Scan for the cell matching the given text and deliver its (X, Y) coordinate at center. 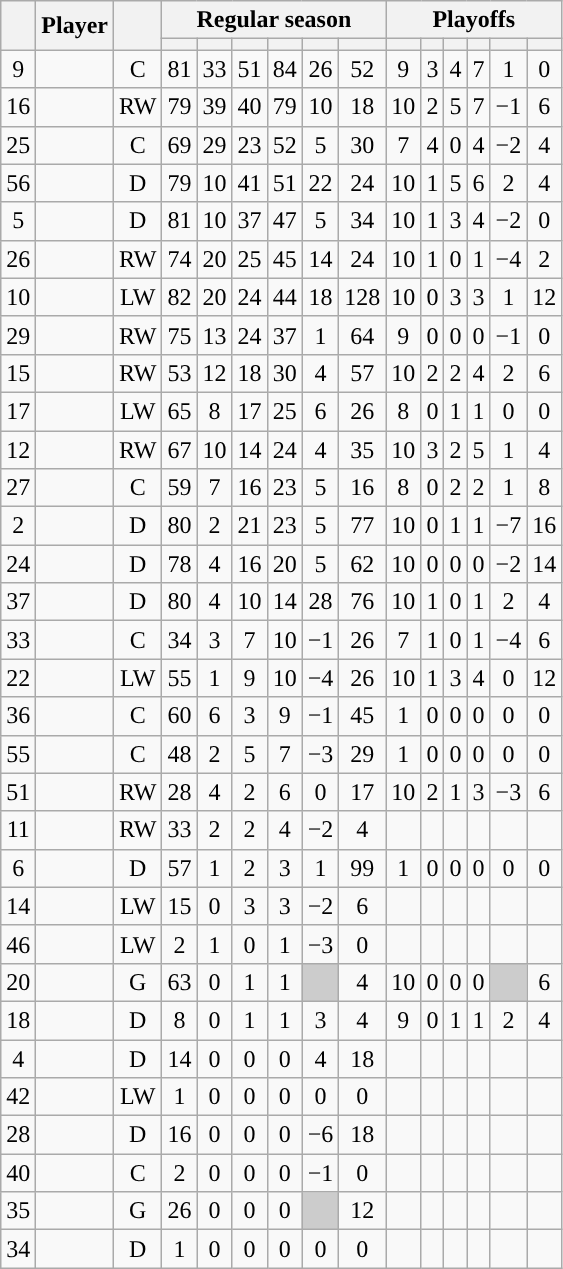
65 (180, 411)
47 (284, 221)
−7 (508, 526)
82 (180, 297)
67 (180, 449)
11 (18, 830)
75 (180, 335)
Player (75, 26)
21 (250, 526)
36 (18, 716)
42 (18, 1097)
74 (180, 259)
56 (18, 183)
Playoffs (474, 20)
44 (284, 297)
−6 (320, 1135)
99 (362, 868)
63 (180, 982)
76 (362, 602)
39 (214, 107)
128 (362, 297)
60 (180, 716)
62 (362, 564)
48 (180, 754)
53 (180, 373)
Regular season (274, 20)
13 (214, 335)
46 (18, 944)
41 (250, 183)
59 (180, 488)
69 (180, 145)
77 (362, 526)
78 (180, 564)
27 (18, 488)
64 (362, 335)
84 (284, 69)
